Return the [X, Y] coordinate for the center point of the cell that contains the specified text.  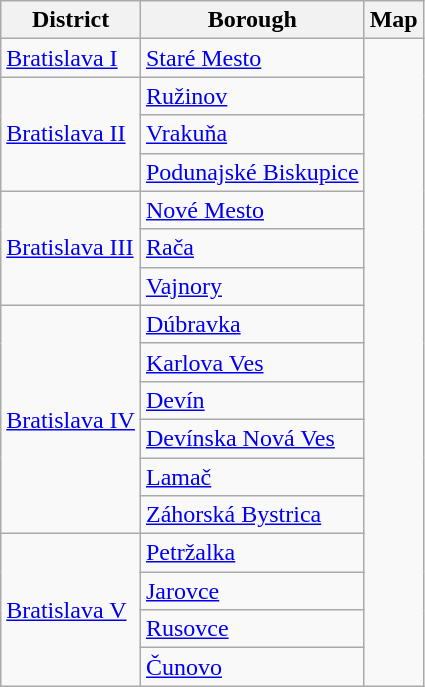
Dúbravka [252, 324]
Rusovce [252, 629]
Bratislava V [71, 610]
Rača [252, 248]
Staré Mesto [252, 58]
Jarovce [252, 591]
Bratislava II [71, 134]
Nové Mesto [252, 210]
Bratislava I [71, 58]
District [71, 20]
Map [394, 20]
Devínska Nová Ves [252, 438]
Záhorská Bystrica [252, 515]
Bratislava IV [71, 419]
Vajnory [252, 286]
Lamač [252, 477]
Devín [252, 400]
Borough [252, 20]
Bratislava III [71, 248]
Podunajské Biskupice [252, 172]
Petržalka [252, 553]
Karlova Ves [252, 362]
Vrakuňa [252, 134]
Ružinov [252, 96]
Čunovo [252, 667]
